Capture the cell that displays the provided text and extract its [X, Y] central coordinate. 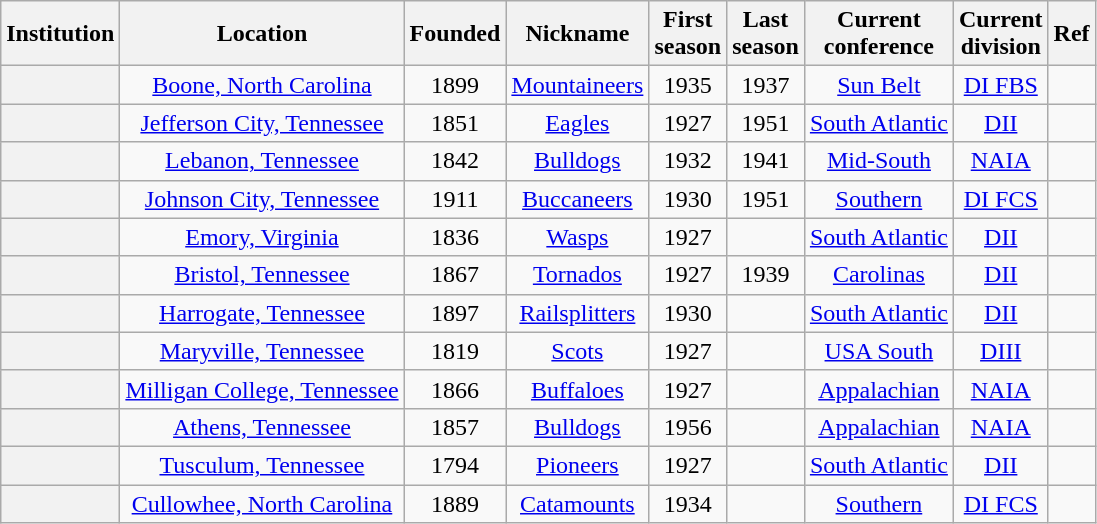
Nickname [578, 34]
1889 [455, 503]
1857 [455, 427]
Currentdivision [1000, 34]
Tornados [578, 275]
1899 [455, 85]
1932 [688, 161]
1935 [688, 85]
DI FBS [1000, 85]
Milligan College, Tennessee [262, 389]
Athens, Tennessee [262, 427]
1866 [455, 389]
Location [262, 34]
Eagles [578, 123]
Firstseason [688, 34]
Tusculum, Tennessee [262, 465]
Cullowhee, North Carolina [262, 503]
1934 [688, 503]
DIII [1000, 351]
Ref [1072, 34]
Maryville, Tennessee [262, 351]
Lastseason [766, 34]
Founded [455, 34]
Scots [578, 351]
1939 [766, 275]
Mountaineers [578, 85]
1867 [455, 275]
1836 [455, 237]
Institution [60, 34]
Currentconference [878, 34]
Bristol, Tennessee [262, 275]
Buccaneers [578, 199]
Emory, Virginia [262, 237]
1851 [455, 123]
Mid-South [878, 161]
1819 [455, 351]
1911 [455, 199]
Carolinas [878, 275]
1941 [766, 161]
Harrogate, Tennessee [262, 313]
Lebanon, Tennessee [262, 161]
Catamounts [578, 503]
1897 [455, 313]
1956 [688, 427]
USA South [878, 351]
Jefferson City, Tennessee [262, 123]
Wasps [578, 237]
Boone, North Carolina [262, 85]
Johnson City, Tennessee [262, 199]
1794 [455, 465]
1937 [766, 85]
Buffaloes [578, 389]
1842 [455, 161]
Sun Belt [878, 85]
Pioneers [578, 465]
Railsplitters [578, 313]
